Capture the cell that displays the provided text and extract its (X, Y) central coordinate. 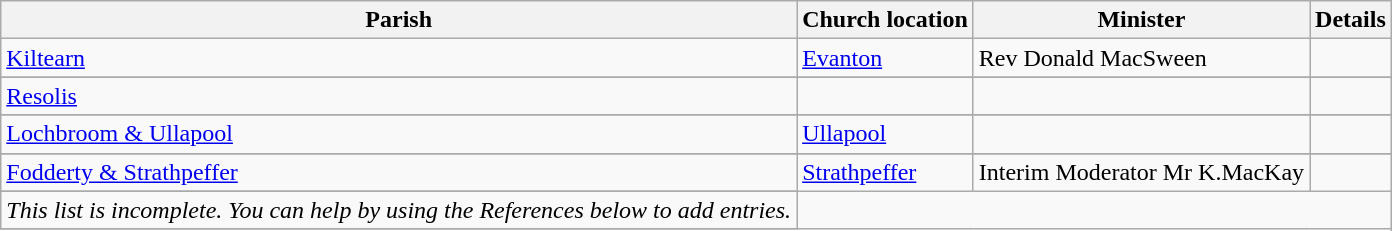
Ullapool (886, 134)
Interim Moderator Mr K.MacKay (1141, 172)
Church location (886, 20)
Rev Donald MacSween (1141, 58)
Evanton (886, 58)
Minister (1141, 20)
Parish (399, 20)
Fodderty & Strathpeffer (399, 172)
Strathpeffer (886, 172)
Details (1351, 20)
This list is incomplete. You can help by using the References below to add entries. (399, 210)
Lochbroom & Ullapool (399, 134)
Resolis (399, 96)
Kiltearn (399, 58)
